Provide the [x, y] coordinate of the cell's center where the given text is located.  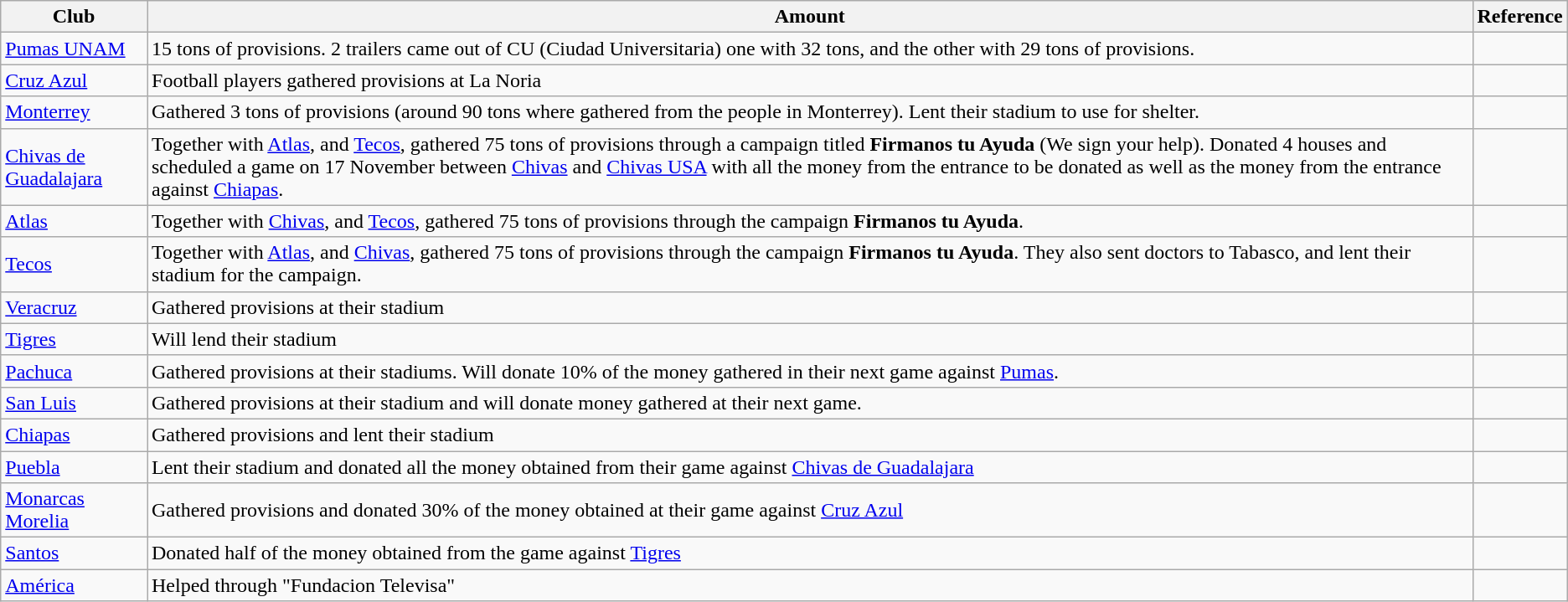
Gathered provisions at their stadium and will donate money gathered at their next game. [810, 403]
Monarcas Morelia [74, 511]
Gathered provisions at their stadiums. Will donate 10% of the money gathered in their next game against Pumas. [810, 371]
Pumas UNAM [74, 49]
Chivas de Guadalajara [74, 167]
Together with Chivas, and Tecos, gathered 75 tons of provisions through the campaign Firmanos tu Ayuda. [810, 221]
Pachuca [74, 371]
15 tons of provisions. 2 trailers came out of CU (Ciudad Universitaria) one with 32 tons, and the other with 29 tons of provisions. [810, 49]
Lent their stadium and donated all the money obtained from their game against Chivas de Guadalajara [810, 466]
Donated half of the money obtained from the game against Tigres [810, 553]
Tecos [74, 265]
América [74, 585]
Cruz Azul [74, 80]
Santos [74, 553]
Veracruz [74, 307]
Amount [810, 17]
Club [74, 17]
San Luis [74, 403]
Atlas [74, 221]
Gathered provisions and donated 30% of the money obtained at their game against Cruz Azul [810, 511]
Gathered provisions at their stadium [810, 307]
Monterrey [74, 112]
Tigres [74, 339]
Reference [1519, 17]
Will lend their stadium [810, 339]
Chiapas [74, 435]
Gathered 3 tons of provisions (around 90 tons where gathered from the people in Monterrey). Lent their stadium to use for shelter. [810, 112]
Gathered provisions and lent their stadium [810, 435]
Helped through "Fundacion Televisa" [810, 585]
Football players gathered provisions at La Noria [810, 80]
Puebla [74, 466]
